Scan for the cell matching the given text and deliver its [x, y] coordinate at center. 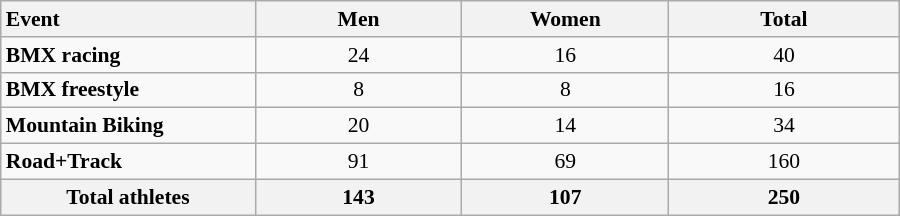
14 [566, 126]
Event [128, 19]
107 [566, 197]
40 [784, 55]
20 [358, 126]
34 [784, 126]
BMX freestyle [128, 90]
91 [358, 162]
Road+Track [128, 162]
143 [358, 197]
Men [358, 19]
69 [566, 162]
Mountain Biking [128, 126]
24 [358, 55]
250 [784, 197]
Total [784, 19]
160 [784, 162]
Total athletes [128, 197]
Women [566, 19]
BMX racing [128, 55]
